Return (x, y) of the center of cell containing provided text 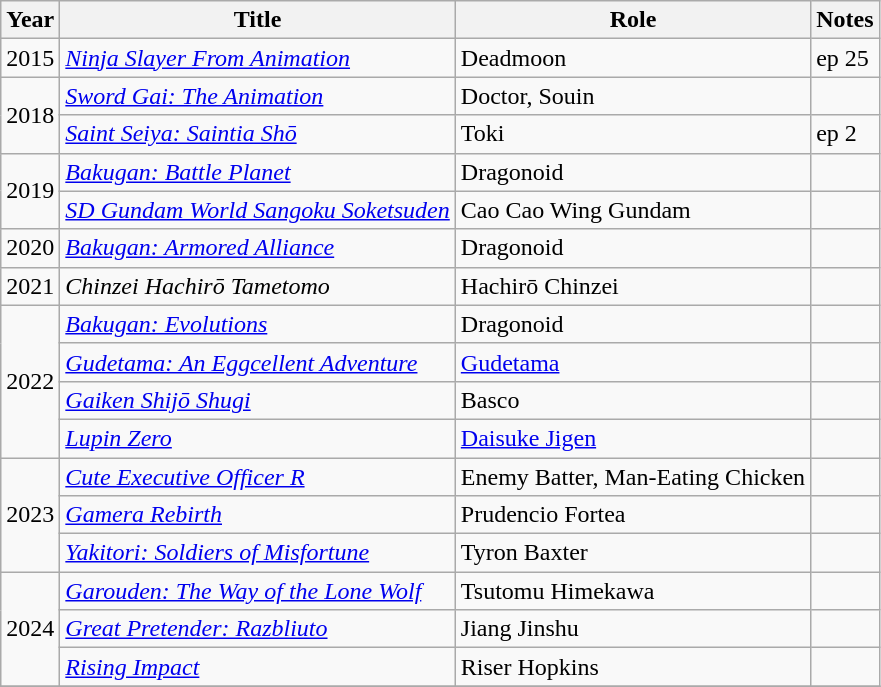
Title (258, 20)
2015 (30, 58)
Basco (632, 400)
2018 (30, 115)
Prudencio Fortea (632, 515)
Saint Seiya: Saintia Shō (258, 134)
Chinzei Hachirō Tametomo (258, 286)
ep 25 (845, 58)
Yakitori: Soldiers of Misfortune (258, 553)
Jiang Jinshu (632, 629)
Gudetama (632, 362)
2021 (30, 286)
Cute Executive Officer R (258, 477)
2019 (30, 191)
Toki (632, 134)
Deadmoon (632, 58)
Tyron Baxter (632, 553)
2024 (30, 629)
Bakugan: Evolutions (258, 324)
Ninja Slayer From Animation (258, 58)
Notes (845, 20)
Doctor, Souin (632, 96)
Hachirō Chinzei (632, 286)
Tsutomu Himekawa (632, 591)
2020 (30, 248)
Sword Gai: The Animation (258, 96)
Rising Impact (258, 667)
Garouden: The Way of the Lone Wolf (258, 591)
Daisuke Jigen (632, 438)
ep 2 (845, 134)
Great Pretender: Razbliuto (258, 629)
SD Gundam World Sangoku Soketsuden (258, 210)
2022 (30, 381)
Bakugan: Battle Planet (258, 172)
Gaiken Shijō Shugi (258, 400)
Gudetama: An Eggcellent Adventure (258, 362)
Bakugan: Armored Alliance (258, 248)
Role (632, 20)
Gamera Rebirth (258, 515)
Lupin Zero (258, 438)
Riser Hopkins (632, 667)
Enemy Batter, Man-Eating Chicken (632, 477)
Cao Cao Wing Gundam (632, 210)
2023 (30, 515)
Year (30, 20)
